From the cell containing the given text, extract its center point as (X, Y) coordinate. 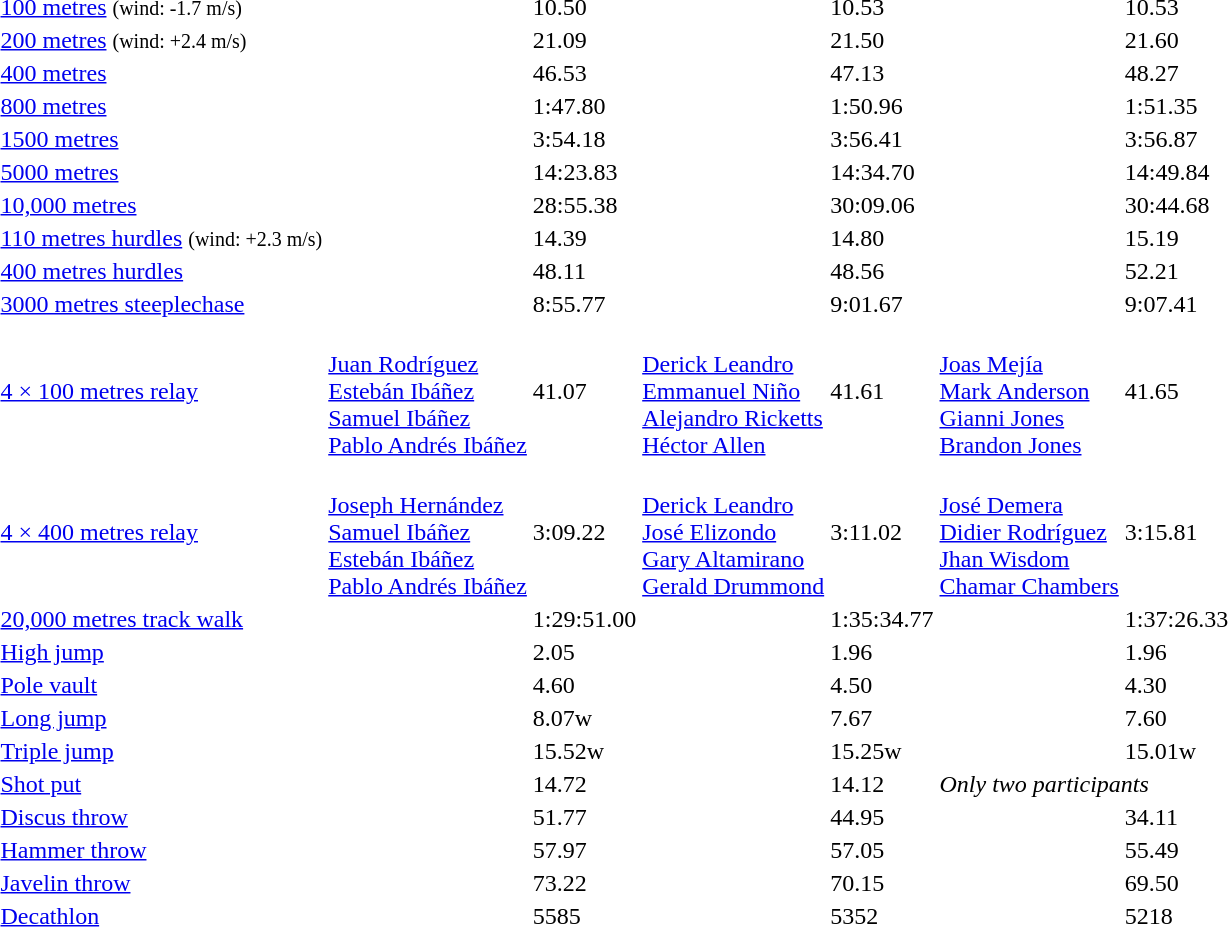
3:09.22 (584, 532)
57.05 (882, 850)
48.11 (584, 271)
Juan Rodríguez Estebán Ibáñez Samuel Ibáñez Pablo Andrés Ibáñez (428, 391)
Derick Leandro Emmanuel Niño Alejandro Ricketts Héctor Allen (734, 391)
15.52w (584, 751)
44.95 (882, 817)
14.72 (584, 784)
José Demera Didier Rodríguez Jhan Wisdom Chamar Chambers (1029, 532)
41.61 (882, 391)
1:47.80 (584, 106)
9:01.67 (882, 304)
21.09 (584, 40)
14.80 (882, 238)
3:54.18 (584, 139)
4.60 (584, 685)
70.15 (882, 883)
1:29:51.00 (584, 619)
3:56.41 (882, 139)
2.05 (584, 652)
47.13 (882, 73)
7.67 (882, 718)
Joas Mejía Mark Anderson Gianni Jones Brandon Jones (1029, 391)
1:35:34.77 (882, 619)
57.97 (584, 850)
Derick Leandro José Elizondo Gary Altamirano Gerald Drummond (734, 532)
41.07 (584, 391)
14.39 (584, 238)
8.07w (584, 718)
48.56 (882, 271)
1.96 (882, 652)
21.50 (882, 40)
14:34.70 (882, 172)
28:55.38 (584, 205)
46.53 (584, 73)
8:55.77 (584, 304)
15.25w (882, 751)
3:11.02 (882, 532)
30:09.06 (882, 205)
51.77 (584, 817)
73.22 (584, 883)
Joseph Hernández Samuel Ibáñez Estebán Ibáñez Pablo Andrés Ibáñez (428, 532)
4.50 (882, 685)
1:50.96 (882, 106)
14:23.83 (584, 172)
14.12 (882, 784)
